For the text-containing cell, return its midpoint in (X, Y) coordinate format. 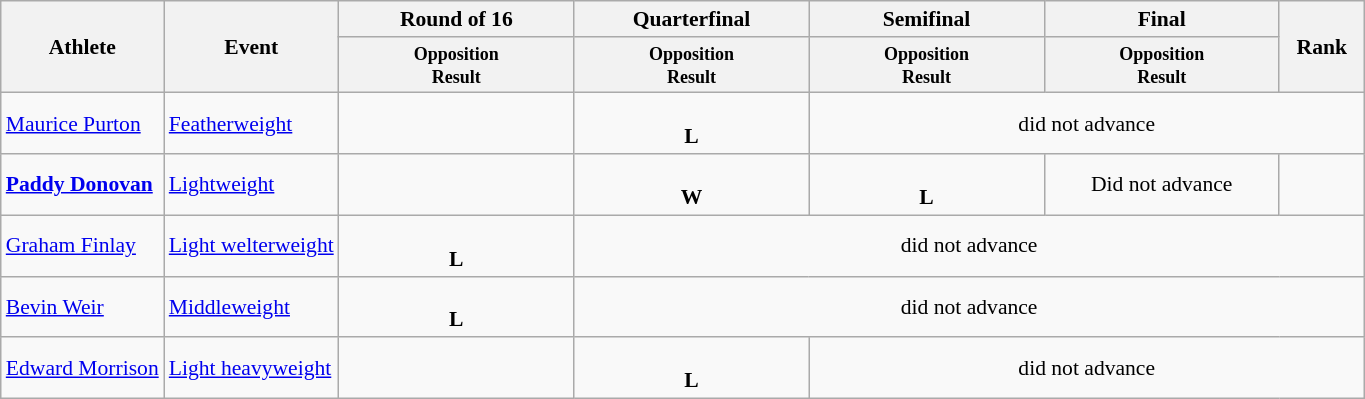
Event (252, 47)
Lightweight (252, 184)
W (692, 184)
Middleweight (252, 306)
Light welterweight (252, 246)
Rank (1322, 47)
Bevin Weir (82, 306)
Edward Morrison (82, 368)
Paddy Donovan (82, 184)
Round of 16 (456, 19)
Semifinal (926, 19)
Maurice Purton (82, 124)
Featherweight (252, 124)
Light heavyweight (252, 368)
Did not advance (1162, 184)
Graham Finlay (82, 246)
Quarterfinal (692, 19)
Athlete (82, 47)
Final (1162, 19)
